Capture the cell that displays the provided text and extract its (X, Y) central coordinate. 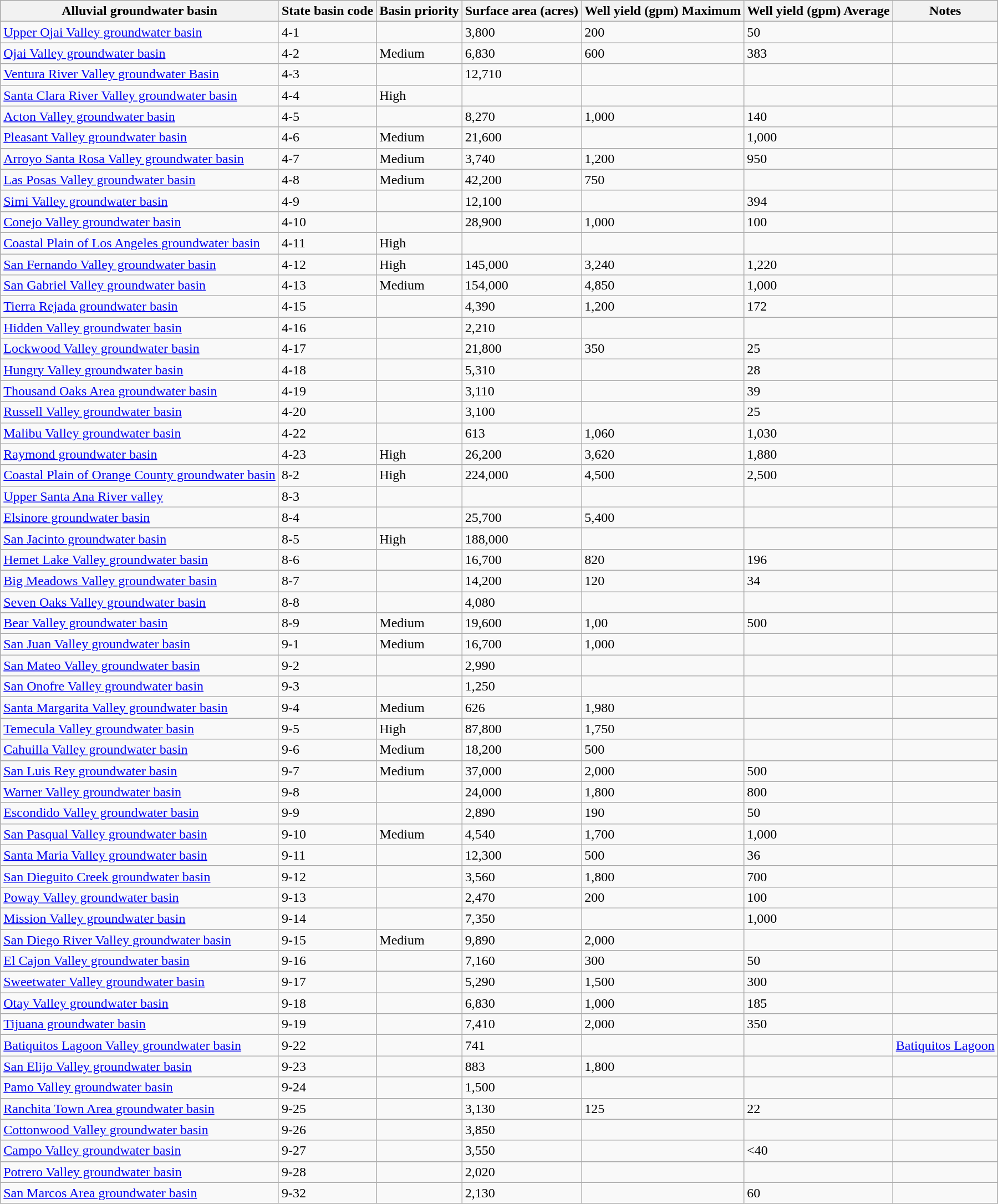
9-3 (327, 687)
Well yield (gpm) Maximum (663, 11)
12,100 (521, 201)
800 (818, 792)
San Elijo Valley groundwater basin (140, 1066)
1,030 (818, 433)
1,700 (663, 834)
5,400 (663, 517)
613 (521, 433)
9-9 (327, 813)
8-5 (327, 539)
Hungry Valley groundwater basin (140, 370)
1,220 (818, 265)
18,200 (521, 750)
8-2 (327, 475)
7,410 (521, 1024)
4-2 (327, 53)
Surface area (acres) (521, 11)
Acton Valley groundwater basin (140, 116)
9-12 (327, 876)
28,900 (521, 222)
4-13 (327, 286)
12,710 (521, 74)
Escondido Valley groundwater basin (140, 813)
9-19 (327, 1024)
9-13 (327, 897)
188,000 (521, 539)
2,210 (521, 328)
Mission Valley groundwater basin (140, 918)
9-2 (327, 665)
4-6 (327, 138)
1,00 (663, 623)
820 (663, 560)
Basin priority (419, 11)
San Fernando Valley groundwater basin (140, 265)
1,880 (818, 454)
2,130 (521, 1193)
120 (663, 581)
4-1 (327, 32)
Santa Margarita Valley groundwater basin (140, 708)
4-20 (327, 412)
San Juan Valley groundwater basin (140, 644)
Batiquitos Lagoon (945, 1045)
4-19 (327, 391)
San Diego River Valley groundwater basin (140, 940)
1,980 (663, 708)
14,200 (521, 581)
San Onofre Valley groundwater basin (140, 687)
3,240 (663, 265)
8-8 (327, 602)
Campo Valley groundwater basin (140, 1151)
3,110 (521, 391)
87,800 (521, 729)
2,990 (521, 665)
9-28 (327, 1172)
4-23 (327, 454)
3,130 (521, 1109)
3,100 (521, 412)
9,890 (521, 940)
8-6 (327, 560)
San Dieguito Creek groundwater basin (140, 876)
Upper Santa Ana River valley (140, 496)
San Gabriel Valley groundwater basin (140, 286)
9-22 (327, 1045)
Poway Valley groundwater basin (140, 897)
9-16 (327, 961)
4-4 (327, 95)
125 (663, 1109)
24,000 (521, 792)
28 (818, 370)
Potrero Valley groundwater basin (140, 1172)
5,290 (521, 982)
Elsinore groundwater basin (140, 517)
7,160 (521, 961)
4-3 (327, 74)
9-5 (327, 729)
Cottonwood Valley groundwater basin (140, 1130)
Ranchita Town Area groundwater basin (140, 1109)
4-18 (327, 370)
Simi Valley groundwater basin (140, 201)
700 (818, 876)
9-10 (327, 834)
25,700 (521, 517)
Seven Oaks Valley groundwater basin (140, 602)
Notes (945, 11)
42,200 (521, 180)
Malibu Valley groundwater basin (140, 433)
7,350 (521, 918)
9-7 (327, 771)
21,600 (521, 138)
4-11 (327, 243)
9-32 (327, 1193)
9-27 (327, 1151)
3,620 (663, 454)
21,800 (521, 349)
5,310 (521, 370)
34 (818, 581)
4-16 (327, 328)
Pleasant Valley groundwater basin (140, 138)
2,020 (521, 1172)
3,850 (521, 1130)
Las Posas Valley groundwater basin (140, 180)
El Cajon Valley groundwater basin (140, 961)
4,850 (663, 286)
9-4 (327, 708)
383 (818, 53)
Otay Valley groundwater basin (140, 1003)
4-5 (327, 116)
Tierra Rejada groundwater basin (140, 307)
9-11 (327, 855)
Tijuana groundwater basin (140, 1024)
4-15 (327, 307)
9-18 (327, 1003)
4,500 (663, 475)
Thousand Oaks Area groundwater basin (140, 391)
San Mateo Valley groundwater basin (140, 665)
2,500 (818, 475)
San Marcos Area groundwater basin (140, 1193)
Arroyo Santa Rosa Valley groundwater basin (140, 159)
750 (663, 180)
39 (818, 391)
Conejo Valley groundwater basin (140, 222)
Well yield (gpm) Average (818, 11)
9-15 (327, 940)
9-1 (327, 644)
State basin code (327, 11)
36 (818, 855)
Warner Valley groundwater basin (140, 792)
145,000 (521, 265)
Santa Maria Valley groundwater basin (140, 855)
Bear Valley groundwater basin (140, 623)
9-23 (327, 1066)
8-9 (327, 623)
Ojai Valley groundwater basin (140, 53)
172 (818, 307)
3,550 (521, 1151)
Temecula Valley groundwater basin (140, 729)
4-17 (327, 349)
190 (663, 813)
Lockwood Valley groundwater basin (140, 349)
1,250 (521, 687)
2,470 (521, 897)
4-22 (327, 433)
22 (818, 1109)
4-12 (327, 265)
9-14 (327, 918)
2,890 (521, 813)
8-3 (327, 496)
600 (663, 53)
741 (521, 1045)
San Luis Rey groundwater basin (140, 771)
Sweetwater Valley groundwater basin (140, 982)
Pamo Valley groundwater basin (140, 1088)
Santa Clara River Valley groundwater basin (140, 95)
Hidden Valley groundwater basin (140, 328)
Hemet Lake Valley groundwater basin (140, 560)
4,390 (521, 307)
8-4 (327, 517)
37,000 (521, 771)
9-24 (327, 1088)
4-9 (327, 201)
9-17 (327, 982)
<40 (818, 1151)
26,200 (521, 454)
Coastal Plain of Los Angeles groundwater basin (140, 243)
9-26 (327, 1130)
224,000 (521, 475)
4,540 (521, 834)
Big Meadows Valley groundwater basin (140, 581)
950 (818, 159)
Alluvial groundwater basin (140, 11)
140 (818, 116)
154,000 (521, 286)
1,060 (663, 433)
3,800 (521, 32)
4-7 (327, 159)
4-10 (327, 222)
San Jacinto groundwater basin (140, 539)
San Pasqual Valley groundwater basin (140, 834)
12,300 (521, 855)
626 (521, 708)
9-25 (327, 1109)
883 (521, 1066)
3,560 (521, 876)
196 (818, 560)
1,750 (663, 729)
394 (818, 201)
9-8 (327, 792)
Ventura River Valley groundwater Basin (140, 74)
4-8 (327, 180)
Cahuilla Valley groundwater basin (140, 750)
60 (818, 1193)
8-7 (327, 581)
Raymond groundwater basin (140, 454)
Batiquitos Lagoon Valley groundwater basin (140, 1045)
4,080 (521, 602)
Upper Ojai Valley groundwater basin (140, 32)
3,740 (521, 159)
Coastal Plain of Orange County groundwater basin (140, 475)
Russell Valley groundwater basin (140, 412)
185 (818, 1003)
19,600 (521, 623)
8,270 (521, 116)
9-6 (327, 750)
